Scan for the cell matching the given text and deliver its (X, Y) coordinate at center. 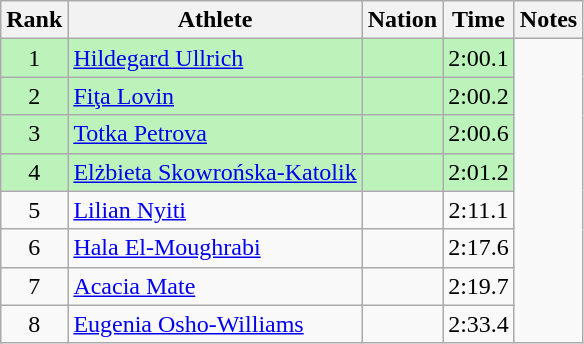
2:01.2 (479, 172)
8 (34, 324)
2:00.2 (479, 96)
Fiţa Lovin (215, 96)
1 (34, 58)
Acacia Mate (215, 286)
7 (34, 286)
2:00.6 (479, 134)
Rank (34, 20)
3 (34, 134)
Elżbieta Skowrońska-Katolik (215, 172)
2:17.6 (479, 248)
Time (479, 20)
2:00.1 (479, 58)
2 (34, 96)
4 (34, 172)
Hala El-Moughrabi (215, 248)
Eugenia Osho-Williams (215, 324)
5 (34, 210)
2:33.4 (479, 324)
6 (34, 248)
Lilian Nyiti (215, 210)
Totka Petrova (215, 134)
Athlete (215, 20)
Hildegard Ullrich (215, 58)
2:11.1 (479, 210)
Notes (548, 20)
2:19.7 (479, 286)
Nation (402, 20)
